Return [X, Y] of the center of cell containing provided text 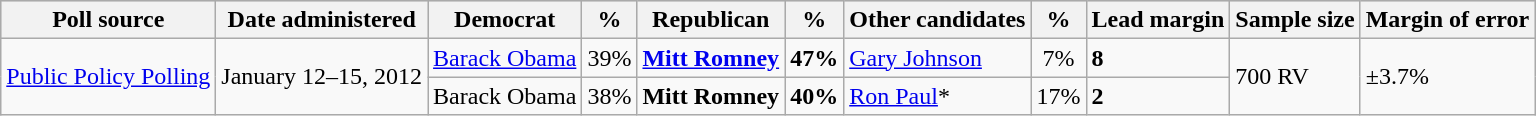
Ron Paul* [938, 96]
47% [814, 58]
17% [1058, 96]
Margin of error [1448, 20]
Lead margin [1158, 20]
Republican [711, 20]
38% [610, 96]
700 RV [1295, 77]
2 [1158, 96]
Democrat [505, 20]
Sample size [1295, 20]
±3.7% [1448, 77]
Gary Johnson [938, 58]
Poll source [108, 20]
January 12–15, 2012 [322, 77]
40% [814, 96]
Date administered [322, 20]
8 [1158, 58]
7% [1058, 58]
Public Policy Polling [108, 77]
Other candidates [938, 20]
39% [610, 58]
